Search for the cell housing the specified text and yield its (x, y) center coordinate. 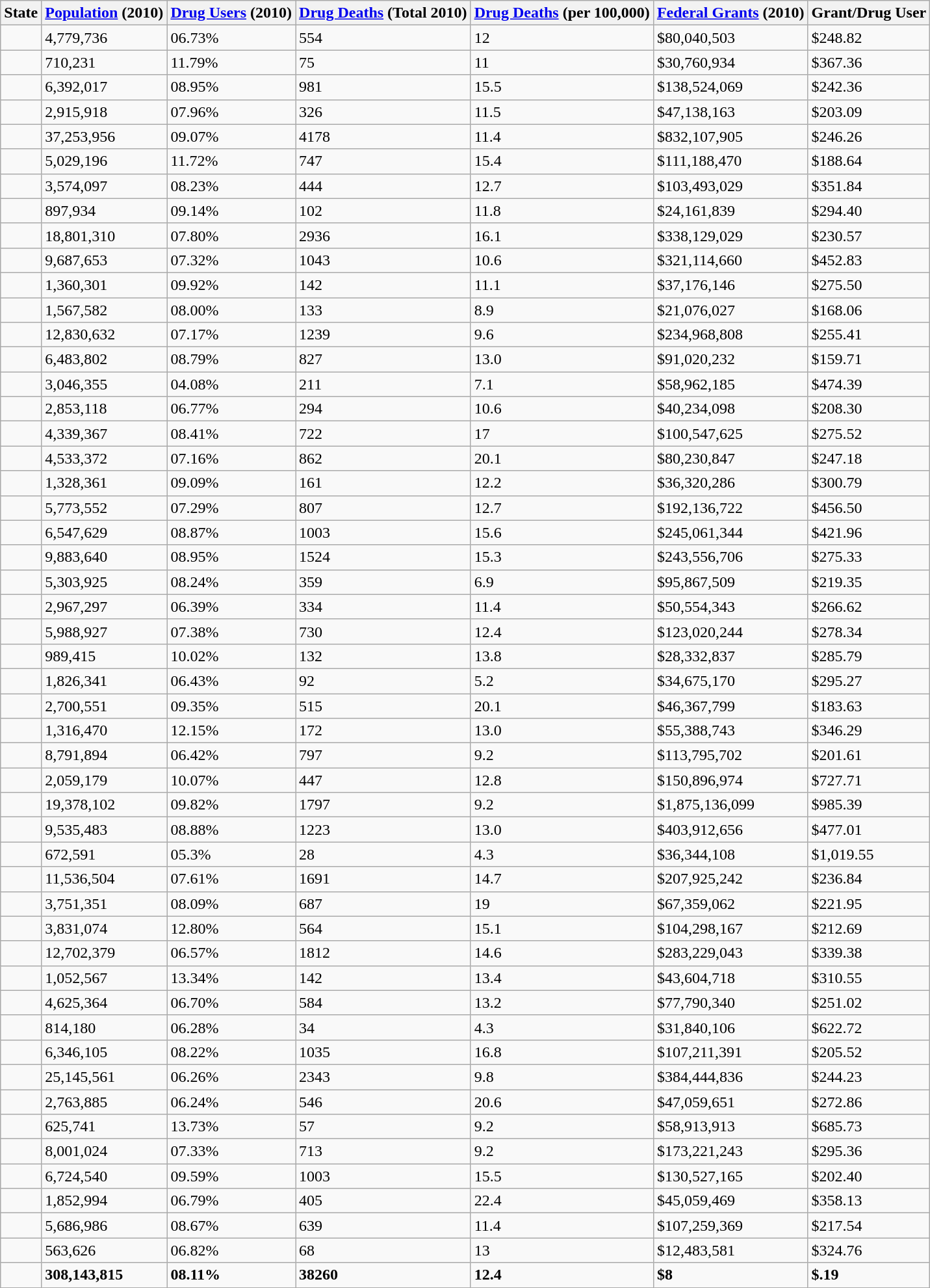
814,180 (104, 1027)
$159.71 (869, 360)
10.02% (231, 656)
06.42% (231, 756)
15.3 (562, 557)
$727.71 (869, 780)
12.80% (231, 928)
06.57% (231, 953)
$21,076,027 (730, 310)
$278.34 (869, 631)
12,702,379 (104, 953)
$474.39 (869, 384)
9,883,640 (104, 557)
08.23% (231, 186)
981 (383, 87)
$358.13 (869, 1201)
4,779,736 (104, 38)
06.77% (231, 409)
$367.36 (869, 62)
$95,867,509 (730, 582)
08.79% (231, 360)
$36,344,108 (730, 854)
$58,962,185 (730, 384)
06.24% (231, 1102)
06.28% (231, 1027)
09.35% (231, 705)
$50,554,343 (730, 607)
359 (383, 582)
6,392,017 (104, 87)
1691 (383, 879)
$36,320,286 (730, 483)
$234,968,808 (730, 335)
1,567,582 (104, 310)
7.1 (562, 384)
06.43% (231, 681)
797 (383, 756)
Grant/Drug User (869, 13)
9.6 (562, 335)
5,773,552 (104, 508)
3,046,355 (104, 384)
08.87% (231, 532)
308,143,815 (104, 1275)
$244.23 (869, 1077)
1,052,567 (104, 978)
1035 (383, 1052)
1,316,470 (104, 731)
6,724,540 (104, 1176)
$247.18 (869, 458)
08.41% (231, 434)
$245,061,344 (730, 532)
$188.64 (869, 161)
$217.54 (869, 1226)
$43,604,718 (730, 978)
08.11% (231, 1275)
2936 (383, 235)
807 (383, 508)
$37,176,146 (730, 285)
$103,493,029 (730, 186)
09.14% (231, 211)
19,378,102 (104, 805)
$421.96 (869, 532)
564 (383, 928)
$24,161,839 (730, 211)
05.3% (231, 854)
20.6 (562, 1102)
$8 (730, 1275)
$219.35 (869, 582)
862 (383, 458)
639 (383, 1226)
672,591 (104, 854)
9.8 (562, 1077)
$107,259,369 (730, 1226)
13.2 (562, 1003)
730 (383, 631)
102 (383, 211)
$251.02 (869, 1003)
1239 (383, 335)
$123,020,244 (730, 631)
$.19 (869, 1275)
$107,211,391 (730, 1052)
$255.41 (869, 335)
$456.50 (869, 508)
13.4 (562, 978)
4,339,367 (104, 434)
2,967,297 (104, 607)
$221.95 (869, 904)
Drug Users (2010) (231, 13)
37,253,956 (104, 137)
34 (383, 1027)
Drug Deaths (per 100,000) (562, 13)
1,328,361 (104, 483)
$403,912,656 (730, 830)
15.6 (562, 532)
444 (383, 186)
19 (562, 904)
1,852,994 (104, 1201)
25,145,561 (104, 1077)
515 (383, 705)
12.8 (562, 780)
334 (383, 607)
$685.73 (869, 1127)
$321,114,660 (730, 260)
294 (383, 409)
5,029,196 (104, 161)
5,988,927 (104, 631)
$67,359,062 (730, 904)
13.8 (562, 656)
405 (383, 1201)
10.07% (231, 780)
$985.39 (869, 805)
$183.63 (869, 705)
$243,556,706 (730, 557)
38260 (383, 1275)
$138,524,069 (730, 87)
8,001,024 (104, 1151)
$168.06 (869, 310)
$203.09 (869, 112)
3,831,074 (104, 928)
16.8 (562, 1052)
$295.27 (869, 681)
$246.26 (869, 137)
563,626 (104, 1250)
$47,059,651 (730, 1102)
$207,925,242 (730, 879)
6,547,629 (104, 532)
172 (383, 731)
18,801,310 (104, 235)
12.15% (231, 731)
897,934 (104, 211)
07.32% (231, 260)
08.67% (231, 1226)
$283,229,043 (730, 953)
$275.33 (869, 557)
09.92% (231, 285)
$12,483,581 (730, 1250)
$40,234,098 (730, 409)
$212.69 (869, 928)
12.2 (562, 483)
07.29% (231, 508)
$205.52 (869, 1052)
625,741 (104, 1127)
$236.84 (869, 879)
06.82% (231, 1250)
9,687,653 (104, 260)
6,483,802 (104, 360)
326 (383, 112)
16.1 (562, 235)
$295.36 (869, 1151)
$113,795,702 (730, 756)
4178 (383, 137)
722 (383, 434)
$622.72 (869, 1027)
8.9 (562, 310)
13 (562, 1250)
$266.62 (869, 607)
$77,790,340 (730, 1003)
132 (383, 656)
09.09% (231, 483)
211 (383, 384)
07.38% (231, 631)
2,915,918 (104, 112)
12,830,632 (104, 335)
$28,332,837 (730, 656)
5.2 (562, 681)
68 (383, 1250)
$201.61 (869, 756)
9,535,483 (104, 830)
$208.30 (869, 409)
447 (383, 780)
$30,760,934 (730, 62)
07.80% (231, 235)
11.1 (562, 285)
$192,136,722 (730, 508)
3,574,097 (104, 186)
11.8 (562, 211)
$1,875,136,099 (730, 805)
$248.82 (869, 38)
2343 (383, 1077)
133 (383, 310)
22.4 (562, 1201)
07.16% (231, 458)
1524 (383, 557)
$300.79 (869, 483)
8,791,894 (104, 756)
07.17% (231, 335)
$130,527,165 (730, 1176)
06.26% (231, 1077)
07.61% (231, 879)
$272.86 (869, 1102)
17 (562, 434)
State (21, 13)
09.82% (231, 805)
13.73% (231, 1127)
710,231 (104, 62)
1043 (383, 260)
687 (383, 904)
08.22% (231, 1052)
$202.40 (869, 1176)
$80,230,847 (730, 458)
$285.79 (869, 656)
08.24% (231, 582)
Drug Deaths (Total 2010) (383, 13)
09.07% (231, 137)
14.6 (562, 953)
57 (383, 1127)
07.33% (231, 1151)
161 (383, 483)
11.72% (231, 161)
04.08% (231, 384)
13.34% (231, 978)
92 (383, 681)
$452.83 (869, 260)
$46,367,799 (730, 705)
$150,896,974 (730, 780)
$58,913,913 (730, 1127)
15.4 (562, 161)
2,763,885 (104, 1102)
Federal Grants (2010) (730, 13)
$80,040,503 (730, 38)
5,686,986 (104, 1226)
$294.40 (869, 211)
11.79% (231, 62)
$1,019.55 (869, 854)
06.70% (231, 1003)
$310.55 (869, 978)
08.88% (231, 830)
11 (562, 62)
2,059,179 (104, 780)
$339.38 (869, 953)
$324.76 (869, 1250)
546 (383, 1102)
$173,221,243 (730, 1151)
$338,129,029 (730, 235)
$34,675,170 (730, 681)
827 (383, 360)
75 (383, 62)
$346.29 (869, 731)
$477.01 (869, 830)
06.73% (231, 38)
28 (383, 854)
$91,020,232 (730, 360)
$47,138,163 (730, 112)
$275.50 (869, 285)
$31,840,106 (730, 1027)
06.79% (231, 1201)
2,700,551 (104, 705)
584 (383, 1003)
15.1 (562, 928)
4,625,364 (104, 1003)
1223 (383, 830)
1797 (383, 805)
$351.84 (869, 186)
$111,188,470 (730, 161)
08.00% (231, 310)
$242.36 (869, 87)
$104,298,167 (730, 928)
06.39% (231, 607)
3,751,351 (104, 904)
Population (2010) (104, 13)
554 (383, 38)
5,303,925 (104, 582)
14.7 (562, 879)
1,826,341 (104, 681)
6,346,105 (104, 1052)
12 (562, 38)
08.09% (231, 904)
09.59% (231, 1176)
$275.52 (869, 434)
1812 (383, 953)
2,853,118 (104, 409)
713 (383, 1151)
$384,444,836 (730, 1077)
$230.57 (869, 235)
$832,107,905 (730, 137)
6.9 (562, 582)
1,360,301 (104, 285)
989,415 (104, 656)
$100,547,625 (730, 434)
$45,059,469 (730, 1201)
07.96% (231, 112)
$55,388,743 (730, 731)
11,536,504 (104, 879)
11.5 (562, 112)
4,533,372 (104, 458)
747 (383, 161)
